Determine the [x, y] coordinate at the center of the cell enclosing the given text.  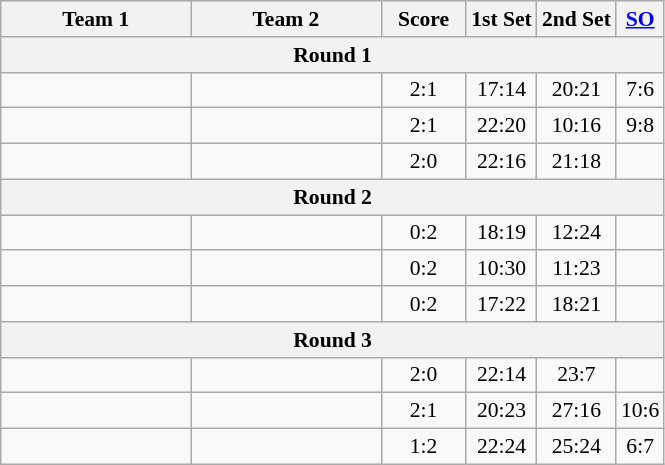
18:19 [502, 233]
1:2 [424, 447]
17:22 [502, 304]
17:14 [502, 90]
25:24 [576, 447]
12:24 [576, 233]
22:16 [502, 162]
SO [640, 19]
10:16 [576, 126]
10:6 [640, 411]
23:7 [576, 375]
9:8 [640, 126]
10:30 [502, 269]
21:18 [576, 162]
2nd Set [576, 19]
Score [424, 19]
Team 2 [286, 19]
7:6 [640, 90]
20:23 [502, 411]
1st Set [502, 19]
22:24 [502, 447]
6:7 [640, 447]
22:14 [502, 375]
Round 1 [333, 55]
18:21 [576, 304]
Team 1 [96, 19]
11:23 [576, 269]
Round 2 [333, 197]
Round 3 [333, 340]
22:20 [502, 126]
27:16 [576, 411]
20:21 [576, 90]
